Locate the cell with the specified text and output its (X, Y) center coordinate. 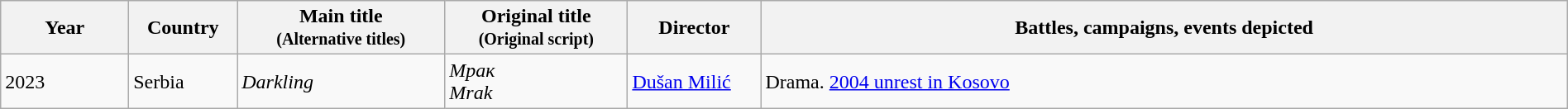
Country (184, 28)
Battles, campaigns, events depicted (1164, 28)
МракMrak (536, 81)
Director (695, 28)
Darkling (341, 81)
Year (65, 28)
Serbia (184, 81)
Original title(Original script) (536, 28)
2023 (65, 81)
Main title(Alternative titles) (341, 28)
Drama. 2004 unrest in Kosovo (1164, 81)
Dušan Milić (695, 81)
